Identify which cell holds the provided text, then report its [X, Y] central coordinate. 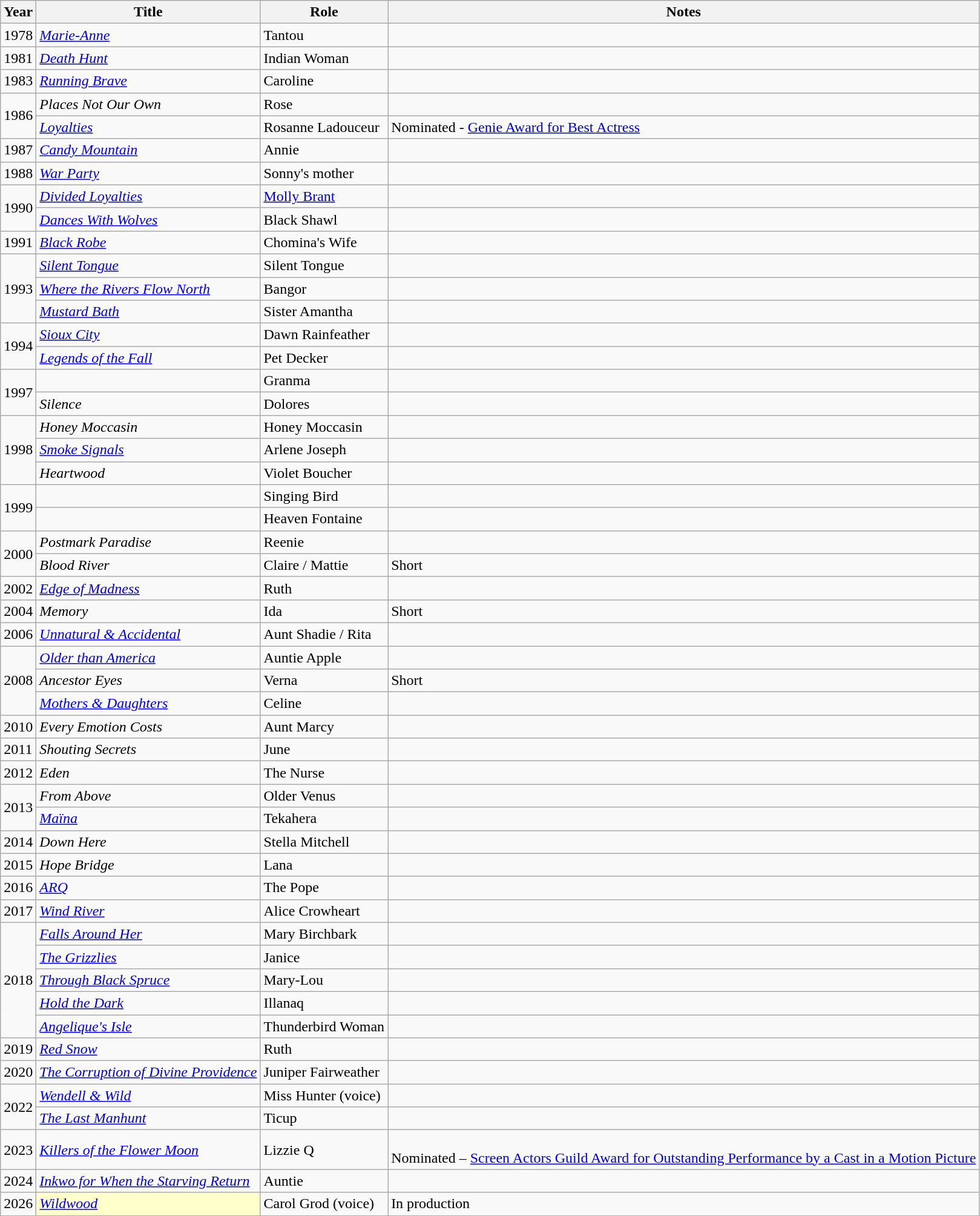
1998 [18, 450]
Older than America [148, 657]
1987 [18, 150]
Nominated - Genie Award for Best Actress [684, 127]
1994 [18, 346]
2016 [18, 888]
Auntie Apple [324, 657]
2013 [18, 807]
Auntie [324, 1181]
Lana [324, 865]
The Pope [324, 888]
Mothers & Daughters [148, 704]
Legends of the Fall [148, 358]
Unnatural & Accidental [148, 634]
2006 [18, 634]
Heartwood [148, 473]
Indian Woman [324, 58]
2022 [18, 1107]
Heaven Fontaine [324, 519]
Arlene Joseph [324, 450]
Postmark Paradise [148, 542]
2023 [18, 1149]
Blood River [148, 565]
2019 [18, 1049]
Where the Rivers Flow North [148, 289]
Aunt Marcy [324, 727]
Title [148, 12]
Janice [324, 957]
Molly Brant [324, 196]
Places Not Our Own [148, 104]
2015 [18, 865]
Dances With Wolves [148, 219]
Smoke Signals [148, 450]
Aunt Shadie / Rita [324, 634]
Sioux City [148, 335]
2018 [18, 980]
Older Venus [324, 796]
Annie [324, 150]
Through Black Spruce [148, 980]
Hold the Dark [148, 1003]
2017 [18, 911]
Loyalties [148, 127]
2026 [18, 1204]
Silence [148, 404]
Maïna [148, 819]
Sonny's mother [324, 173]
Rosanne Ladouceur [324, 127]
Falls Around Her [148, 934]
Death Hunt [148, 58]
In production [684, 1204]
1978 [18, 35]
Marie-Anne [148, 35]
Every Emotion Costs [148, 727]
1981 [18, 58]
Angelique's Isle [148, 1026]
ARQ [148, 888]
Thunderbird Woman [324, 1026]
Juniper Fairweather [324, 1072]
The Nurse [324, 773]
Carol Grod (voice) [324, 1204]
2011 [18, 750]
Ida [324, 611]
Notes [684, 12]
Lizzie Q [324, 1149]
Role [324, 12]
2014 [18, 842]
Tantou [324, 35]
Hope Bridge [148, 865]
Killers of the Flower Moon [148, 1149]
2024 [18, 1181]
1986 [18, 116]
Divided Loyalties [148, 196]
Memory [148, 611]
1990 [18, 208]
Edge of Madness [148, 588]
Down Here [148, 842]
Dawn Rainfeather [324, 335]
1991 [18, 242]
1997 [18, 392]
War Party [148, 173]
2008 [18, 680]
Mary-Lou [324, 980]
2000 [18, 553]
2002 [18, 588]
Mustard Bath [148, 312]
Sister Amantha [324, 312]
2010 [18, 727]
Nominated – Screen Actors Guild Award for Outstanding Performance by a Cast in a Motion Picture [684, 1149]
The Corruption of Divine Providence [148, 1072]
2012 [18, 773]
Chomina's Wife [324, 242]
Claire / Mattie [324, 565]
Eden [148, 773]
Candy Mountain [148, 150]
1983 [18, 81]
Wendell & Wild [148, 1095]
2020 [18, 1072]
Rose [324, 104]
Tekahera [324, 819]
1993 [18, 288]
The Last Manhunt [148, 1119]
Reenie [324, 542]
Mary Birchbark [324, 934]
Dolores [324, 404]
From Above [148, 796]
1988 [18, 173]
Singing Bird [324, 496]
1999 [18, 507]
2004 [18, 611]
Wildwood [148, 1204]
Black Robe [148, 242]
The Grizzlies [148, 957]
Wind River [148, 911]
Celine [324, 704]
Year [18, 12]
Alice Crowheart [324, 911]
Black Shawl [324, 219]
Inkwo for When the Starving Return [148, 1181]
Bangor [324, 289]
June [324, 750]
Red Snow [148, 1049]
Stella Mitchell [324, 842]
Miss Hunter (voice) [324, 1095]
Violet Boucher [324, 473]
Caroline [324, 81]
Ancestor Eyes [148, 681]
Verna [324, 681]
Running Brave [148, 81]
Granma [324, 381]
Shouting Secrets [148, 750]
Pet Decker [324, 358]
Illanaq [324, 1003]
Ticup [324, 1119]
